Identify which cell holds the provided text, then report its [x, y] central coordinate. 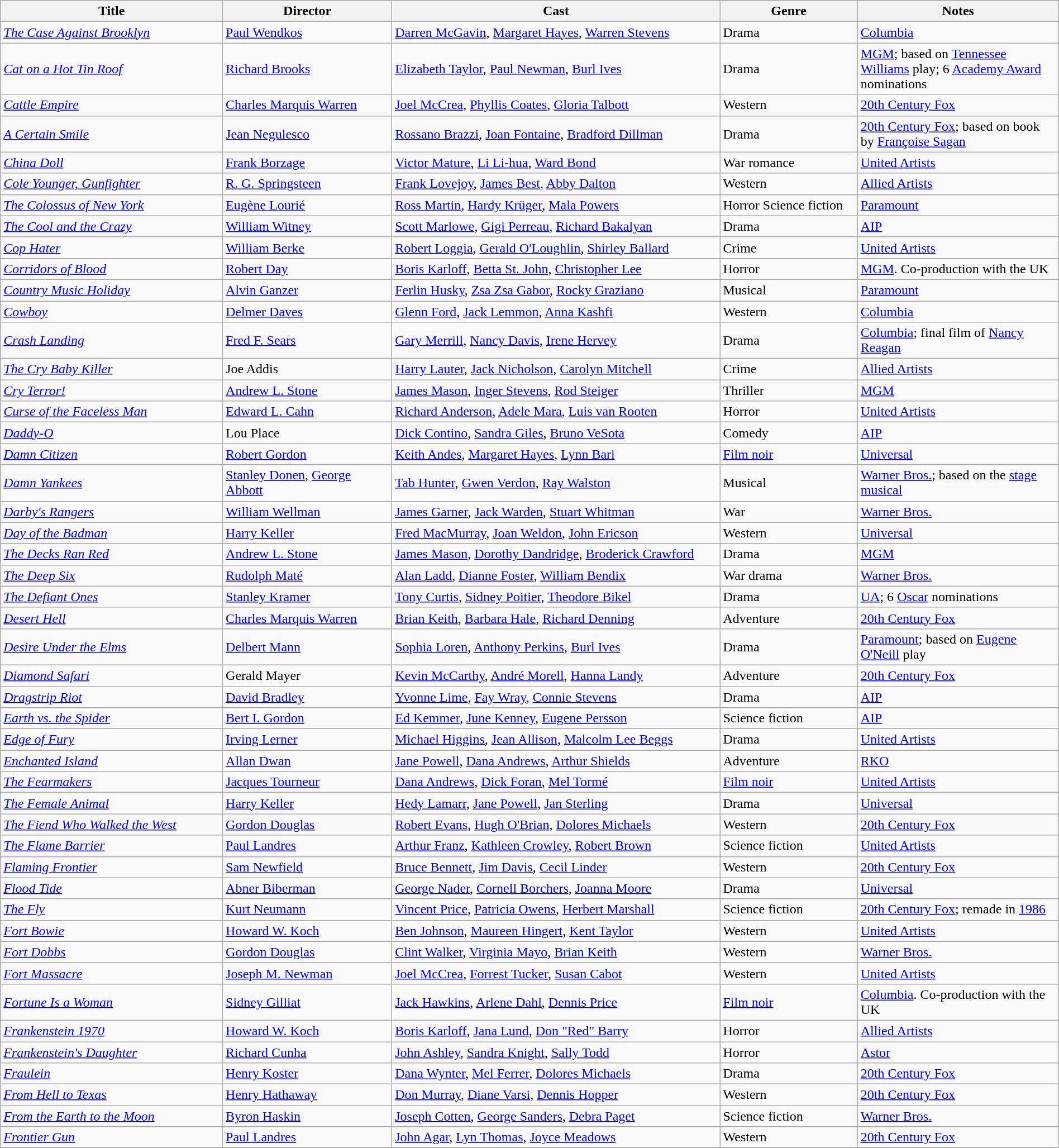
Fort Dobbs [112, 952]
The Fearmakers [112, 782]
War drama [789, 575]
Robert Loggia, Gerald O'Loughlin, Shirley Ballard [556, 247]
Rossano Brazzi, Joan Fontaine, Bradford Dillman [556, 134]
Cry Terror! [112, 390]
Keith Andes, Margaret Hayes, Lynn Bari [556, 454]
Sidney Gilliat [307, 1002]
George Nader, Cornell Borchers, Joanna Moore [556, 888]
Irving Lerner [307, 740]
John Agar, Lyn Thomas, Joyce Meadows [556, 1137]
Michael Higgins, Jean Allison, Malcolm Lee Beggs [556, 740]
Edge of Fury [112, 740]
Boris Karloff, Jana Lund, Don "Red" Barry [556, 1031]
The Defiant Ones [112, 597]
Vincent Price, Patricia Owens, Herbert Marshall [556, 909]
Gerald Mayer [307, 675]
Fort Massacre [112, 973]
Gary Merrill, Nancy Davis, Irene Hervey [556, 341]
Robert Day [307, 269]
Scott Marlowe, Gigi Perreau, Richard Bakalyan [556, 226]
Fraulein [112, 1074]
Warner Bros.; based on the stage musical [958, 483]
Bruce Bennett, Jim Davis, Cecil Linder [556, 867]
Victor Mature, Li Li-hua, Ward Bond [556, 163]
Harry Lauter, Jack Nicholson, Carolyn Mitchell [556, 369]
Fort Bowie [112, 931]
Ben Johnson, Maureen Hingert, Kent Taylor [556, 931]
The Fly [112, 909]
The Female Animal [112, 803]
Fortune Is a Woman [112, 1002]
Joseph Cotten, George Sanders, Debra Paget [556, 1116]
James Mason, Inger Stevens, Rod Steiger [556, 390]
Tony Curtis, Sidney Poitier, Theodore Bikel [556, 597]
Joel McCrea, Phyllis Coates, Gloria Talbott [556, 105]
MGM; based on Tennessee Williams play; 6 Academy Award nominations [958, 69]
Richard Cunha [307, 1052]
Arthur Franz, Kathleen Crowley, Robert Brown [556, 846]
Stanley Kramer [307, 597]
Day of the Badman [112, 533]
Joe Addis [307, 369]
Thriller [789, 390]
Richard Anderson, Adele Mara, Luis van Rooten [556, 412]
David Bradley [307, 697]
The Cry Baby Killer [112, 369]
Darby's Rangers [112, 512]
Elizabeth Taylor, Paul Newman, Burl Ives [556, 69]
Dana Andrews, Dick Foran, Mel Tormé [556, 782]
Curse of the Faceless Man [112, 412]
China Doll [112, 163]
Brian Keith, Barbara Hale, Richard Denning [556, 618]
The Fiend Who Walked the West [112, 825]
Ross Martin, Hardy Krüger, Mala Powers [556, 205]
Robert Evans, Hugh O'Brian, Dolores Michaels [556, 825]
Earth vs. the Spider [112, 718]
Damn Citizen [112, 454]
Notes [958, 11]
Robert Gordon [307, 454]
Glenn Ford, Jack Lemmon, Anna Kashfi [556, 311]
Frontier Gun [112, 1137]
Desert Hell [112, 618]
Country Music Holiday [112, 290]
Cowboy [112, 311]
John Ashley, Sandra Knight, Sally Todd [556, 1052]
Paramount; based on Eugene O'Neill play [958, 647]
Alan Ladd, Dianne Foster, William Bendix [556, 575]
The Flame Barrier [112, 846]
UA; 6 Oscar nominations [958, 597]
Cast [556, 11]
Damn Yankees [112, 483]
Cat on a Hot Tin Roof [112, 69]
Genre [789, 11]
Corridors of Blood [112, 269]
Jack Hawkins, Arlene Dahl, Dennis Price [556, 1002]
Jane Powell, Dana Andrews, Arthur Shields [556, 761]
A Certain Smile [112, 134]
Frank Borzage [307, 163]
Fred MacMurray, Joan Weldon, John Ericson [556, 533]
Frankenstein 1970 [112, 1031]
Columbia; final film of Nancy Reagan [958, 341]
Rudolph Maté [307, 575]
Director [307, 11]
Kevin McCarthy, André Morell, Hanna Landy [556, 675]
Darren McGavin, Margaret Hayes, Warren Stevens [556, 32]
Cole Younger, Gunfighter [112, 184]
The Cool and the Crazy [112, 226]
Crash Landing [112, 341]
Ed Kemmer, June Kenney, Eugene Persson [556, 718]
Fred F. Sears [307, 341]
Clint Walker, Virginia Mayo, Brian Keith [556, 952]
Alvin Ganzer [307, 290]
Bert I. Gordon [307, 718]
William Witney [307, 226]
Yvonne Lime, Fay Wray, Connie Stevens [556, 697]
Jacques Tourneur [307, 782]
Delbert Mann [307, 647]
Columbia. Co-production with the UK [958, 1002]
The Colossus of New York [112, 205]
The Deep Six [112, 575]
From the Earth to the Moon [112, 1116]
Desire Under the Elms [112, 647]
Don Murray, Diane Varsi, Dennis Hopper [556, 1095]
Dragstrip Riot [112, 697]
MGM. Co-production with the UK [958, 269]
Tab Hunter, Gwen Verdon, Ray Walston [556, 483]
Paul Wendkos [307, 32]
20th Century Fox; remade in 1986 [958, 909]
Delmer Daves [307, 311]
Cattle Empire [112, 105]
From Hell to Texas [112, 1095]
Edward L. Cahn [307, 412]
Richard Brooks [307, 69]
Boris Karloff, Betta St. John, Christopher Lee [556, 269]
Flaming Frontier [112, 867]
Enchanted Island [112, 761]
Henry Koster [307, 1074]
Byron Haskin [307, 1116]
James Garner, Jack Warden, Stuart Whitman [556, 512]
Diamond Safari [112, 675]
Allan Dwan [307, 761]
War [789, 512]
Lou Place [307, 433]
Hedy Lamarr, Jane Powell, Jan Sterling [556, 803]
War romance [789, 163]
Joel McCrea, Forrest Tucker, Susan Cabot [556, 973]
Sam Newfield [307, 867]
Henry Hathaway [307, 1095]
Astor [958, 1052]
William Berke [307, 247]
Frank Lovejoy, James Best, Abby Dalton [556, 184]
Joseph M. Newman [307, 973]
Kurt Neumann [307, 909]
Dick Contino, Sandra Giles, Bruno VeSota [556, 433]
Comedy [789, 433]
Cop Hater [112, 247]
Horror Science fiction [789, 205]
Dana Wynter, Mel Ferrer, Dolores Michaels [556, 1074]
Ferlin Husky, Zsa Zsa Gabor, Rocky Graziano [556, 290]
Abner Biberman [307, 888]
R. G. Springsteen [307, 184]
Eugène Lourié [307, 205]
Daddy-O [112, 433]
The Case Against Brooklyn [112, 32]
Title [112, 11]
Jean Negulesco [307, 134]
The Decks Ran Red [112, 554]
Frankenstein's Daughter [112, 1052]
James Mason, Dorothy Dandridge, Broderick Crawford [556, 554]
20th Century Fox; based on book by Françoise Sagan [958, 134]
RKO [958, 761]
Flood Tide [112, 888]
William Wellman [307, 512]
Stanley Donen, George Abbott [307, 483]
Sophia Loren, Anthony Perkins, Burl Ives [556, 647]
